Provide the [x, y] coordinate of the cell's center where the given text is located.  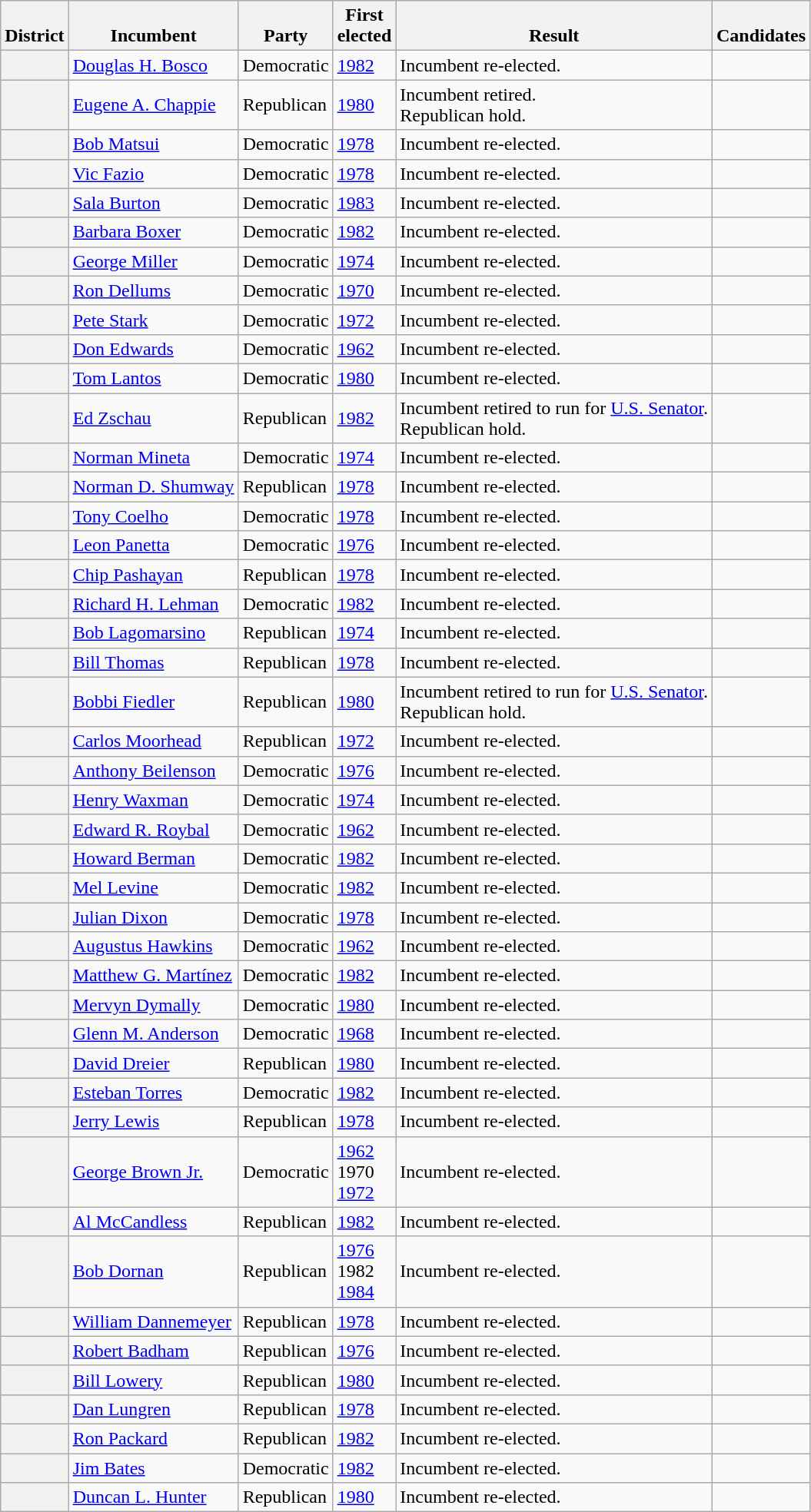
Dan Lungren [154, 1409]
1970 [364, 290]
George Miller [154, 261]
Tony Coelho [154, 516]
Bob Dornan [154, 1272]
Incumbent retired.Republican hold. [554, 104]
Esteban Torres [154, 1093]
Douglas H. Bosco [154, 65]
Vic Fazio [154, 174]
Barbara Boxer [154, 232]
Incumbent [154, 26]
Henry Waxman [154, 800]
Edward R. Roybal [154, 829]
David Dreier [154, 1063]
Duncan L. Hunter [154, 1497]
Ron Packard [154, 1438]
Anthony Beilenson [154, 771]
District [35, 26]
Mel Levine [154, 887]
George Brown Jr. [154, 1172]
Party [286, 26]
Robert Badham [154, 1351]
19761982 1984 [364, 1272]
Bob Matsui [154, 144]
Eugene A. Chappie [154, 104]
Ron Dellums [154, 290]
Al McCandless [154, 1222]
Bobbi Fiedler [154, 702]
Julian Dixon [154, 917]
1983 [364, 203]
Norman Mineta [154, 458]
Result [554, 26]
Howard Berman [154, 858]
Carlos Moorhead [154, 741]
Matthew G. Martínez [154, 976]
William Dannemeyer [154, 1321]
Ed Zschau [154, 418]
Richard H. Lehman [154, 604]
Leon Panetta [154, 545]
Pete Stark [154, 320]
Don Edwards [154, 349]
Sala Burton [154, 203]
Jim Bates [154, 1468]
Jerry Lewis [154, 1122]
Bill Thomas [154, 662]
Chip Pashayan [154, 575]
Firstelected [364, 26]
Mervyn Dymally [154, 1005]
19621970 1972 [364, 1172]
Glenn M. Anderson [154, 1034]
Bob Lagomarsino [154, 633]
Bill Lowery [154, 1380]
Augustus Hawkins [154, 947]
Candidates [761, 26]
Norman D. Shumway [154, 487]
Tom Lantos [154, 378]
1968 [364, 1034]
